Detect which cell encompasses the target text, then output its (x, y) center coordinate. 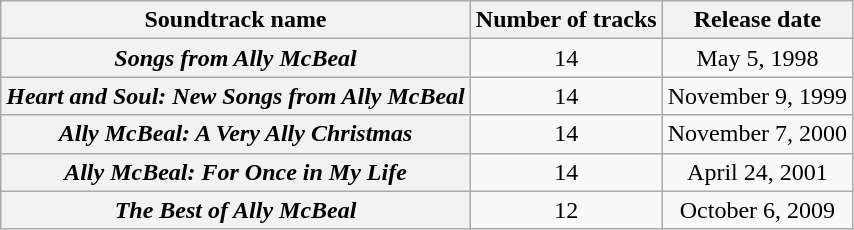
Ally McBeal: A Very Ally Christmas (236, 134)
November 9, 1999 (757, 96)
The Best of Ally McBeal (236, 210)
April 24, 2001 (757, 172)
Soundtrack name (236, 20)
Ally McBeal: For Once in My Life (236, 172)
October 6, 2009 (757, 210)
12 (566, 210)
Number of tracks (566, 20)
Release date (757, 20)
Heart and Soul: New Songs from Ally McBeal (236, 96)
Songs from Ally McBeal (236, 58)
May 5, 1998 (757, 58)
November 7, 2000 (757, 134)
